For the text-containing cell, return its midpoint in [X, Y] coordinate format. 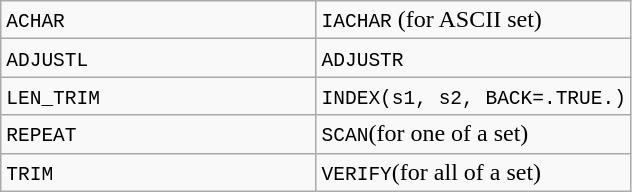
ADJUSTL [158, 58]
IACHAR (for ASCII set) [474, 20]
TRIM [158, 172]
ACHAR [158, 20]
INDEX(s1, s2, BACK=.TRUE.) [474, 96]
SCAN(for one of a set) [474, 134]
VERIFY(for all of a set) [474, 172]
LEN_TRIM [158, 96]
REPEAT [158, 134]
ADJUSTR [474, 58]
